Return (x, y) of the center of cell containing provided text 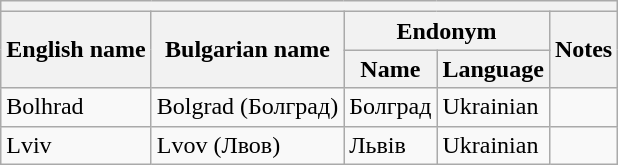
Bolgrad (Болград) (248, 107)
Lviv (76, 145)
Name (390, 69)
Language (493, 69)
Lvov (Лвов) (248, 145)
Bolhrad (76, 107)
Bulgarian name (248, 50)
Endonym (447, 31)
Notes (583, 50)
Львів (390, 145)
Болград (390, 107)
English name (76, 50)
